Output the [x, y] coordinate of the center of the cell containing the given text.  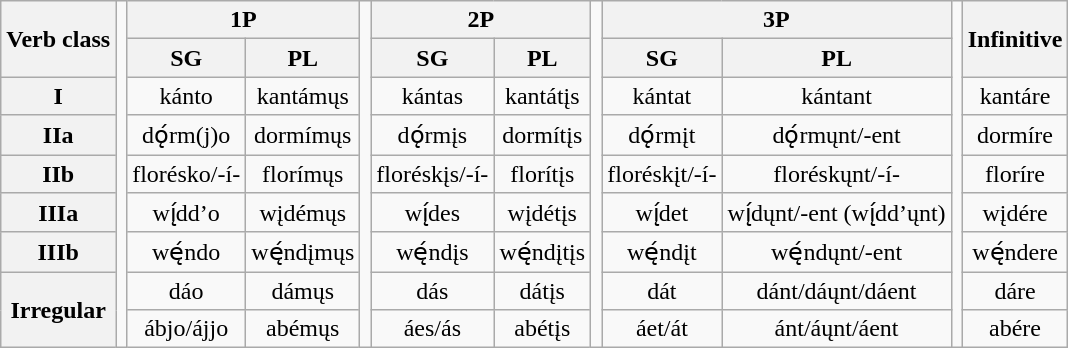
wįdémųs [303, 213]
1P [244, 20]
abére [1015, 329]
IIb [58, 173]
floréskųnt/-í- [836, 173]
IIa [58, 135]
Irregular [58, 310]
IIIb [58, 252]
floréskįs/-í- [432, 173]
2P [481, 20]
wę́ndįmųs [303, 252]
dáo [186, 291]
wę́ndųnt/-ent [836, 252]
dǫ́rmįs [432, 135]
dát [662, 291]
wę́ndįs [432, 252]
dǫ́rmųnt/-ent [836, 135]
áet/át [662, 329]
kántant [836, 96]
kántat [662, 96]
abétįs [542, 329]
wę́ndįt [662, 252]
kantáre [1015, 96]
wį́dųnt/-ent (wį́dd’ųnt) [836, 213]
Infinitive [1015, 39]
dǫ́rm(j)o [186, 135]
Verb class [58, 39]
kánto [186, 96]
wę́ndo [186, 252]
dás [432, 291]
dánt/dáųnt/dáent [836, 291]
wį́des [432, 213]
wę́ndįtįs [542, 252]
wįdére [1015, 213]
floréskįt/-í- [662, 173]
dormítįs [542, 135]
floríre [1015, 173]
kantámųs [303, 96]
abémųs [303, 329]
dormíre [1015, 135]
3P [776, 20]
kantátįs [542, 96]
I [58, 96]
kántas [432, 96]
wįdétįs [542, 213]
wį́dd’o [186, 213]
áes/ás [432, 329]
wę́ndere [1015, 252]
IIIa [58, 213]
ánt/áųnt/áent [836, 329]
florítįs [542, 173]
dormímųs [303, 135]
dáre [1015, 291]
ábjo/ájjo [186, 329]
dátįs [542, 291]
florésko/-í- [186, 173]
dámųs [303, 291]
florímųs [303, 173]
dǫ́rmįt [662, 135]
wį́det [662, 213]
